Determine the (X, Y) coordinate at the center of the cell enclosing the given text.  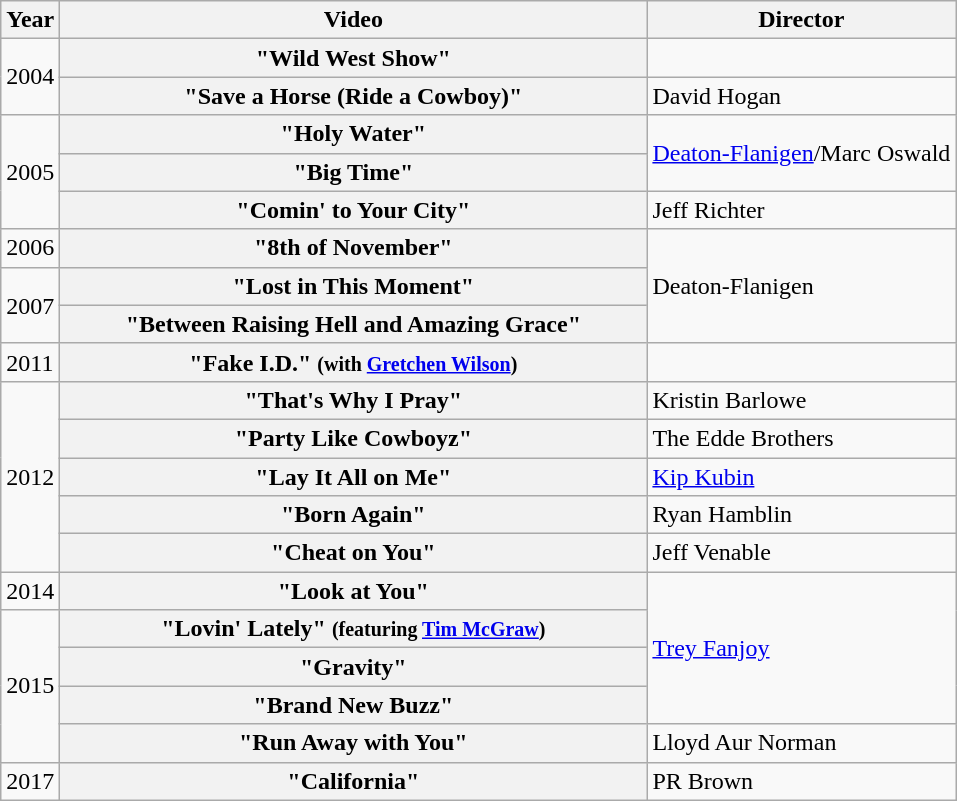
"Lost in This Moment" (354, 286)
Ryan Hamblin (802, 515)
"Cheat on You" (354, 553)
PR Brown (802, 781)
"That's Why I Pray" (354, 400)
2017 (30, 781)
2012 (30, 476)
"Gravity" (354, 667)
2015 (30, 686)
2014 (30, 591)
"Look at You" (354, 591)
Deaton-Flanigen/Marc Oswald (802, 153)
"Born Again" (354, 515)
2011 (30, 362)
David Hogan (802, 96)
Kip Kubin (802, 477)
2004 (30, 77)
Jeff Venable (802, 553)
2006 (30, 248)
"Run Away with You" (354, 743)
Deaton-Flanigen (802, 286)
"Comin' to Your City" (354, 210)
Kristin Barlowe (802, 400)
2005 (30, 172)
The Edde Brothers (802, 438)
2007 (30, 305)
"Brand New Buzz" (354, 705)
"Party Like Cowboyz" (354, 438)
"Big Time" (354, 172)
"Lay It All on Me" (354, 477)
"Holy Water" (354, 134)
Year (30, 20)
"Between Raising Hell and Amazing Grace" (354, 324)
"8th of November" (354, 248)
"Save a Horse (Ride a Cowboy)" (354, 96)
Video (354, 20)
Director (802, 20)
Jeff Richter (802, 210)
"Wild West Show" (354, 58)
Lloyd Aur Norman (802, 743)
"California" (354, 781)
"Lovin' Lately" (featuring Tim McGraw) (354, 629)
"Fake I.D." (with Gretchen Wilson) (354, 362)
Trey Fanjoy (802, 648)
